Locate the cell with the specified text and output its (X, Y) center coordinate. 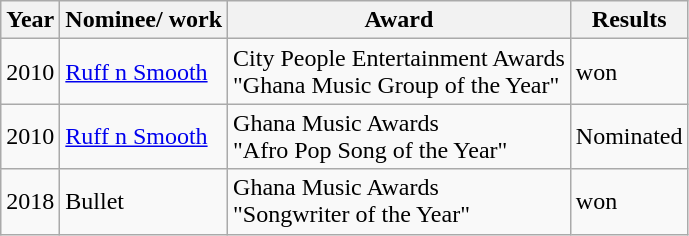
Nominee/ work (144, 20)
Results (629, 20)
Bullet (144, 202)
Ghana Music Awards"Afro Pop Song of the Year" (400, 136)
Nominated (629, 136)
2018 (30, 202)
Ghana Music Awards"Songwriter of the Year" (400, 202)
Award (400, 20)
City People Entertainment Awards"Ghana Music Group of the Year" (400, 72)
Year (30, 20)
